Find where the given text appears and provide that cell's center as [x, y] coordinate. 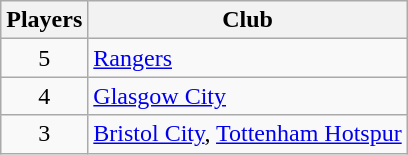
3 [44, 134]
Glasgow City [248, 96]
Bristol City, Tottenham Hotspur [248, 134]
Players [44, 20]
4 [44, 96]
Club [248, 20]
Rangers [248, 58]
5 [44, 58]
